Return (x, y) of the center of cell containing provided text 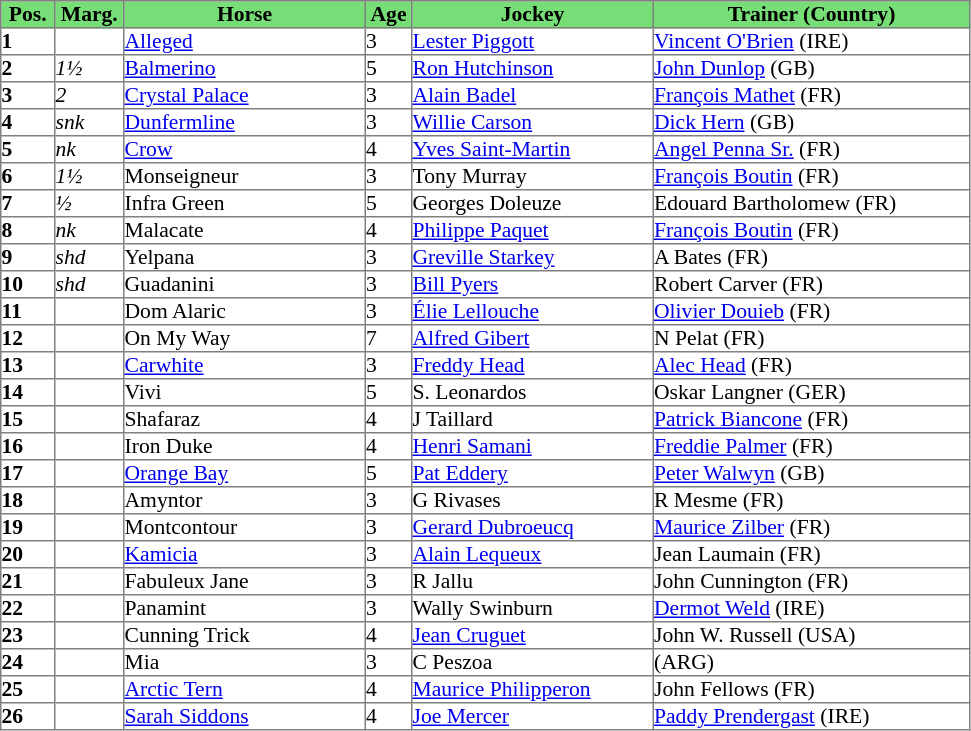
Élie Lellouche (533, 312)
Alec Head (FR) (811, 366)
13 (28, 366)
Orange Bay (245, 474)
9 (28, 258)
8 (28, 230)
Alain Badel (533, 96)
Alleged (245, 42)
Infra Green (245, 204)
Robert Carver (FR) (811, 284)
Mia (245, 662)
Lester Piggott (533, 42)
Willie Carson (533, 122)
24 (28, 662)
Patrick Biancone (FR) (811, 420)
Paddy Prendergast (IRE) (811, 716)
Dermot Weld (IRE) (811, 608)
Pos. (28, 14)
Bill Pyers (533, 284)
½ (90, 204)
John Dunlop (GB) (811, 68)
Iron Duke (245, 446)
Vincent O'Brien (IRE) (811, 42)
Jockey (533, 14)
25 (28, 690)
Arctic Tern (245, 690)
Olivier Douieb (FR) (811, 312)
N Pelat (FR) (811, 338)
Alain Lequeux (533, 554)
Peter Walwyn (GB) (811, 474)
18 (28, 500)
Georges Doleuze (533, 204)
17 (28, 474)
Crow (245, 150)
20 (28, 554)
21 (28, 582)
Maurice Zilber (FR) (811, 528)
1 (28, 42)
12 (28, 338)
11 (28, 312)
Crystal Palace (245, 96)
Dick Hern (GB) (811, 122)
Montcontour (245, 528)
(ARG) (811, 662)
On My Way (245, 338)
Henri Samani (533, 446)
Joe Mercer (533, 716)
Amyntor (245, 500)
Yves Saint-Martin (533, 150)
16 (28, 446)
John Cunnington (FR) (811, 582)
Angel Penna Sr. (FR) (811, 150)
Jean Laumain (FR) (811, 554)
Freddy Head (533, 366)
Vivi (245, 392)
Ron Hutchinson (533, 68)
Balmerino (245, 68)
Panamint (245, 608)
10 (28, 284)
Freddie Palmer (FR) (811, 446)
Sarah Siddons (245, 716)
A Bates (FR) (811, 258)
R Jallu (533, 582)
19 (28, 528)
Yelpana (245, 258)
6 (28, 176)
26 (28, 716)
Dunfermline (245, 122)
Cunning Trick (245, 636)
22 (28, 608)
snk (90, 122)
Age (388, 14)
John Fellows (FR) (811, 690)
Trainer (Country) (811, 14)
Marg. (90, 14)
Philippe Paquet (533, 230)
Dom Alaric (245, 312)
Jean Cruguet (533, 636)
Carwhite (245, 366)
Greville Starkey (533, 258)
Oskar Langner (GER) (811, 392)
23 (28, 636)
Horse (245, 14)
Wally Swinburn (533, 608)
J Taillard (533, 420)
C Peszoa (533, 662)
Pat Eddery (533, 474)
François Mathet (FR) (811, 96)
G Rivases (533, 500)
Monseigneur (245, 176)
Malacate (245, 230)
Gerard Dubroeucq (533, 528)
Edouard Bartholomew (FR) (811, 204)
Fabuleux Jane (245, 582)
John W. Russell (USA) (811, 636)
Guadanini (245, 284)
R Mesme (FR) (811, 500)
14 (28, 392)
Kamicia (245, 554)
Alfred Gibert (533, 338)
Shafaraz (245, 420)
Tony Murray (533, 176)
15 (28, 420)
Maurice Philipperon (533, 690)
S. Leonardos (533, 392)
